Search for the cell housing the specified text and yield its (x, y) center coordinate. 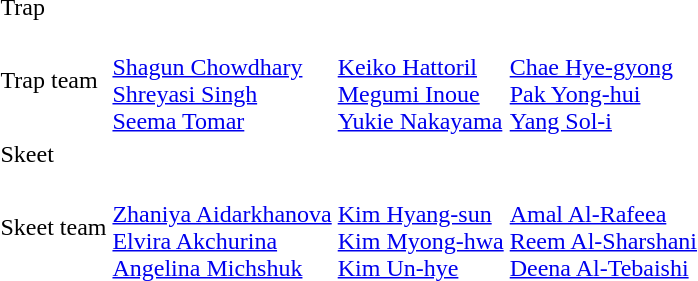
Shagun ChowdharyShreyasi SinghSeema Tomar (222, 80)
Keiko HattorilMegumi InoueYukie Nakayama (420, 80)
Chae Hye-gyongPak Yong-huiYang Sol-i (603, 80)
